Identify which cell holds the provided text, then report its (X, Y) central coordinate. 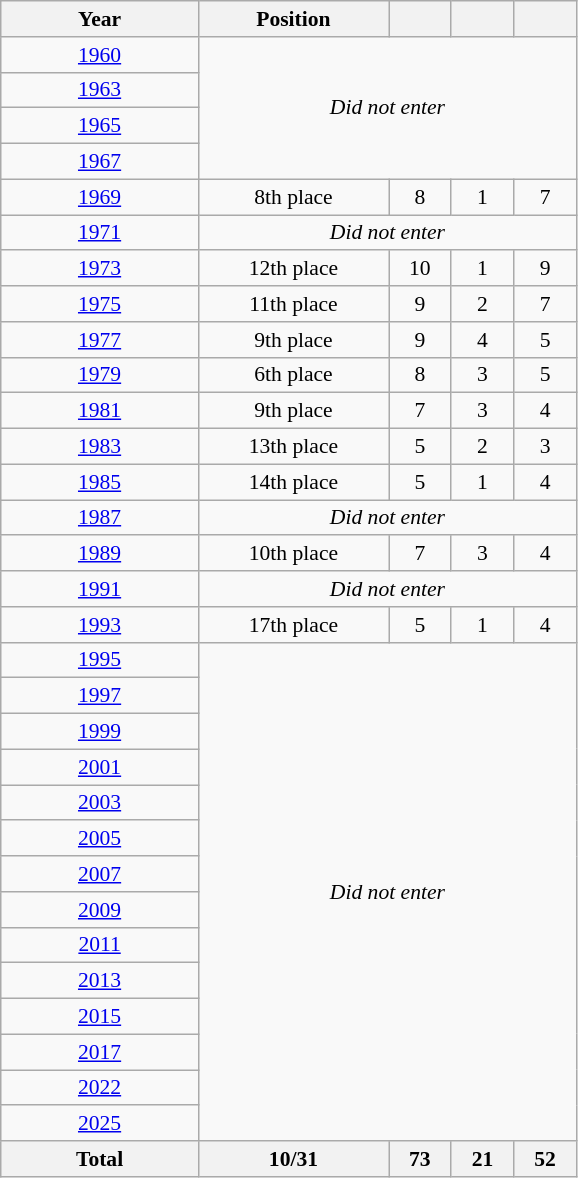
Total (100, 1159)
1985 (100, 482)
2003 (100, 803)
1987 (100, 518)
6th place (293, 375)
1973 (100, 269)
1993 (100, 625)
73 (420, 1159)
1989 (100, 554)
1963 (100, 90)
10/31 (293, 1159)
1995 (100, 660)
12th place (293, 269)
1977 (100, 340)
2001 (100, 767)
1967 (100, 162)
13th place (293, 447)
1971 (100, 233)
1997 (100, 696)
2022 (100, 1088)
2009 (100, 910)
2025 (100, 1124)
Position (293, 19)
Year (100, 19)
1983 (100, 447)
52 (546, 1159)
21 (482, 1159)
1981 (100, 411)
2013 (100, 981)
1975 (100, 304)
1969 (100, 197)
2011 (100, 945)
2015 (100, 1017)
8th place (293, 197)
17th place (293, 625)
1960 (100, 55)
14th place (293, 482)
1965 (100, 126)
2007 (100, 874)
10 (420, 269)
11th place (293, 304)
1979 (100, 375)
10th place (293, 554)
2005 (100, 839)
1991 (100, 589)
2017 (100, 1052)
1999 (100, 732)
